Provide the (X, Y) coordinate of the cell's center where the given text is located.  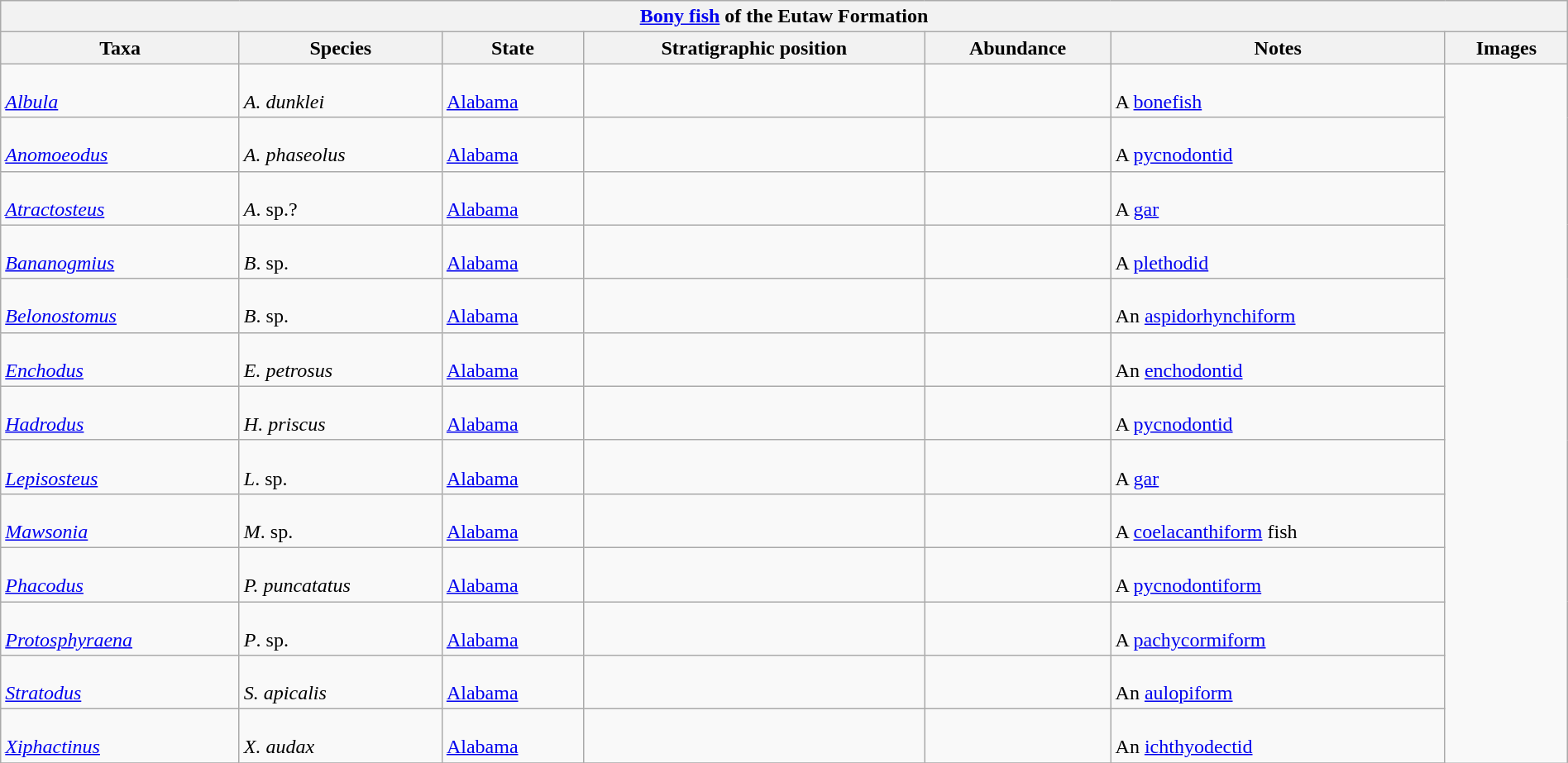
Lepisosteus (121, 466)
Phacodus (121, 574)
An aspidorhynchiform (1278, 306)
Belonostomus (121, 306)
An aulopiform (1278, 683)
Abundance (1017, 48)
A pachycormiform (1278, 628)
Bananogmius (121, 251)
X. audax (341, 736)
Anomoeodus (121, 144)
S. apicalis (341, 683)
A plethodid (1278, 251)
Stratodus (121, 683)
Images (1506, 48)
A. sp.? (341, 198)
Atractosteus (121, 198)
H. priscus (341, 413)
Mawsonia (121, 521)
E. petrosus (341, 359)
Xiphactinus (121, 736)
Hadrodus (121, 413)
Enchodus (121, 359)
Notes (1278, 48)
A pycnodontiform (1278, 574)
A coelacanthiform fish (1278, 521)
P. puncatatus (341, 574)
Protosphyraena (121, 628)
An ichthyodectid (1278, 736)
P. sp. (341, 628)
State (513, 48)
Stratigraphic position (754, 48)
Bony fish of the Eutaw Formation (784, 17)
M. sp. (341, 521)
Albula (121, 91)
A. dunklei (341, 91)
Taxa (121, 48)
Species (341, 48)
A bonefish (1278, 91)
L. sp. (341, 466)
An enchodontid (1278, 359)
A. phaseolus (341, 144)
